Locate the cell with the specified text and output its (x, y) center coordinate. 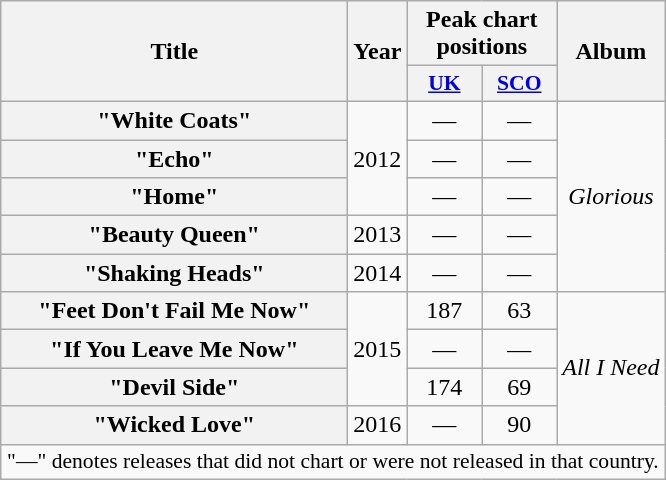
Peak chart positions (482, 34)
"If You Leave Me Now" (174, 349)
2012 (378, 158)
"Wicked Love" (174, 425)
Glorious (611, 196)
"Beauty Queen" (174, 235)
187 (444, 311)
2013 (378, 235)
2015 (378, 349)
69 (520, 387)
SCO (520, 84)
Year (378, 52)
174 (444, 387)
"White Coats" (174, 120)
UK (444, 84)
"Feet Don't Fail Me Now" (174, 311)
63 (520, 311)
2016 (378, 425)
"Shaking Heads" (174, 273)
2014 (378, 273)
"—" denotes releases that did not chart or were not released in that country. (333, 462)
90 (520, 425)
Title (174, 52)
All I Need (611, 368)
"Echo" (174, 159)
"Devil Side" (174, 387)
Album (611, 52)
"Home" (174, 197)
